Provide the (x, y) coordinate of the cell's center where the given text is located.  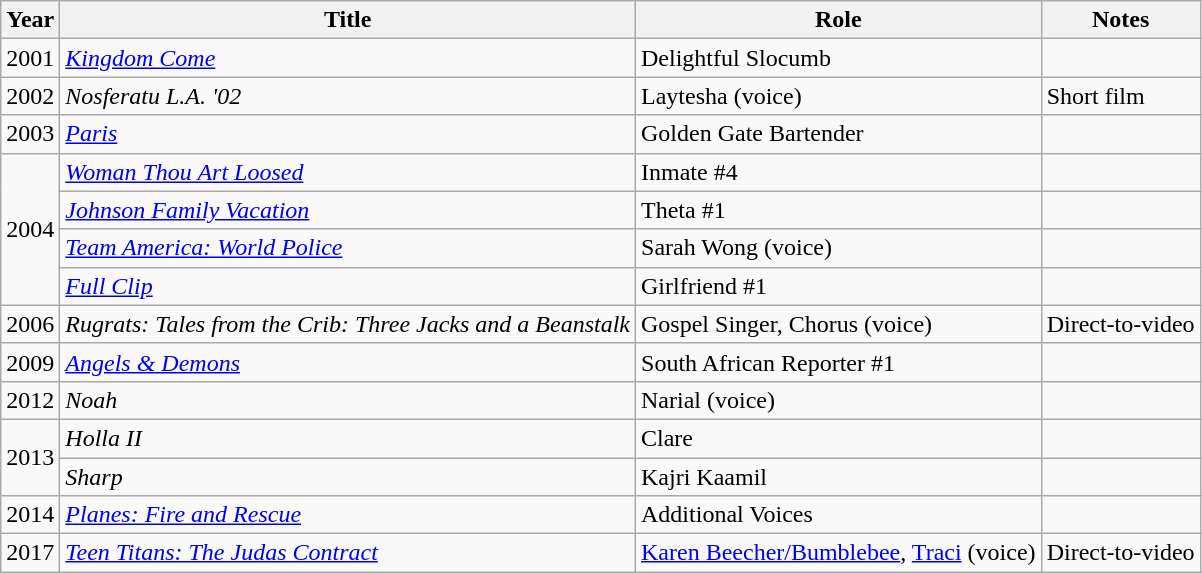
Rugrats: Tales from the Crib: Three Jacks and a Beanstalk (348, 324)
Title (348, 20)
South African Reporter #1 (839, 362)
Team America: World Police (348, 248)
Paris (348, 134)
Gospel Singer, Chorus (voice) (839, 324)
2013 (30, 457)
Kajri Kaamil (839, 477)
2002 (30, 96)
Girlfriend #1 (839, 286)
Clare (839, 438)
2003 (30, 134)
Short film (1120, 96)
Johnson Family Vacation (348, 210)
Planes: Fire and Rescue (348, 515)
Role (839, 20)
Kingdom Come (348, 58)
Narial (voice) (839, 400)
Sharp (348, 477)
2009 (30, 362)
Holla II (348, 438)
Sarah Wong (voice) (839, 248)
Additional Voices (839, 515)
Delightful Slocumb (839, 58)
Noah (348, 400)
2006 (30, 324)
Inmate #4 (839, 172)
Notes (1120, 20)
Teen Titans: The Judas Contract (348, 553)
2004 (30, 229)
Theta #1 (839, 210)
2001 (30, 58)
2017 (30, 553)
2014 (30, 515)
Laytesha (voice) (839, 96)
2012 (30, 400)
Golden Gate Bartender (839, 134)
Full Clip (348, 286)
Year (30, 20)
Woman Thou Art Loosed (348, 172)
Nosferatu L.A. '02 (348, 96)
Karen Beecher/Bumblebee, Traci (voice) (839, 553)
Angels & Demons (348, 362)
